Capture the cell that displays the provided text and extract its (X, Y) central coordinate. 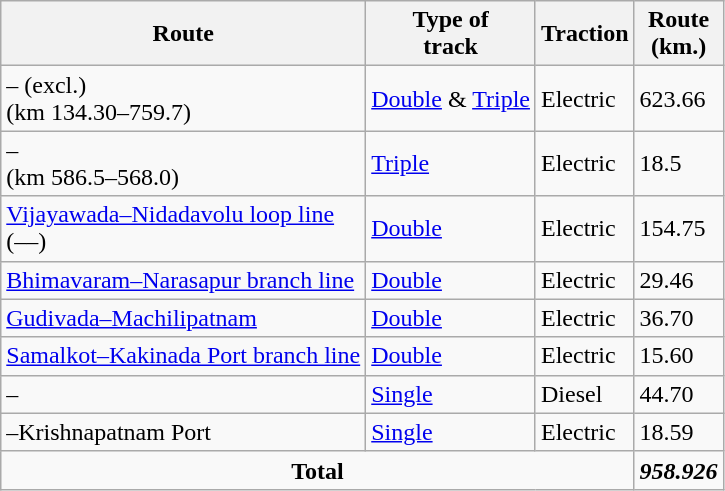
–(km 586.5–568.0) (184, 164)
–Krishnapatnam Port (184, 432)
Triple (451, 164)
44.70 (678, 394)
Vijayawada–Nidadavolu loop line(––) (184, 228)
Route(km.) (678, 34)
15.60 (678, 356)
Route (184, 34)
18.5 (678, 164)
Samalkot–Kakinada Port branch line (184, 356)
623.66 (678, 98)
Type oftrack (451, 34)
Total (318, 470)
36.70 (678, 318)
Diesel (584, 394)
Traction (584, 34)
29.46 (678, 280)
Gudivada–Machilipatnam (184, 318)
958.926 (678, 470)
Bhimavaram–Narasapur branch line (184, 280)
18.59 (678, 432)
Double & Triple (451, 98)
154.75 (678, 228)
– (184, 394)
– (excl.)(km 134.30–759.7) (184, 98)
